Output the (X, Y) coordinate of the center of the cell containing the given text.  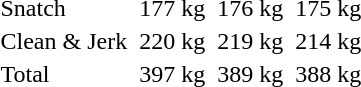
219 kg (250, 41)
220 kg (172, 41)
